Return the (X, Y) coordinate for the center point of the cell that contains the specified text.  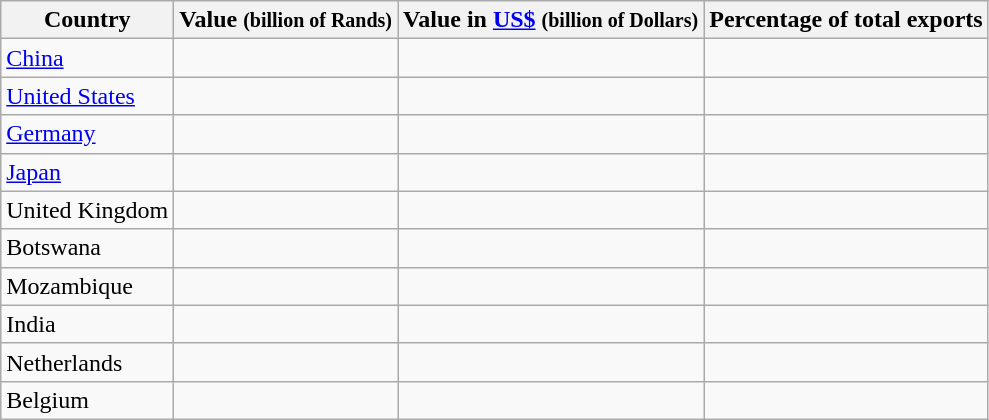
Mozambique (88, 286)
Netherlands (88, 362)
Germany (88, 134)
Belgium (88, 400)
Japan (88, 172)
Botswana (88, 248)
Percentage of total exports (846, 20)
Value (billion of Rands) (286, 20)
Value in US$ (billion of Dollars) (551, 20)
Country (88, 20)
India (88, 324)
United Kingdom (88, 210)
China (88, 58)
United States (88, 96)
